For the text-containing cell, return its midpoint in (x, y) coordinate format. 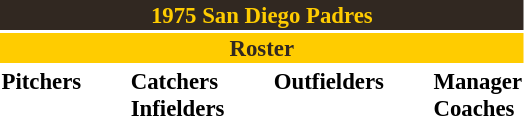
Roster (262, 48)
1975 San Diego Padres (262, 15)
